Return the (X, Y) coordinate for the center point of the cell that contains the specified text.  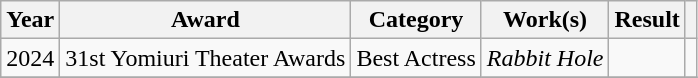
31st Yomiuri Theater Awards (206, 58)
Result (647, 20)
2024 (30, 58)
Best Actress (416, 58)
Rabbit Hole (545, 58)
Category (416, 20)
Award (206, 20)
Year (30, 20)
Work(s) (545, 20)
